Scan for the cell matching the given text and deliver its (x, y) coordinate at center. 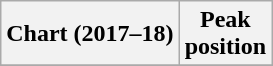
Chart (2017–18) (90, 34)
Peakposition (225, 34)
